Locate the cell with the specified text and output its (x, y) center coordinate. 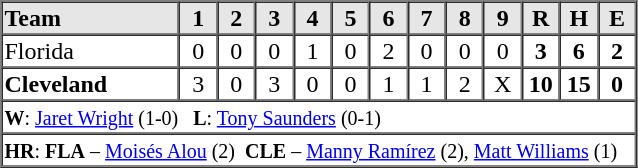
10 (541, 84)
X (503, 84)
Team (91, 18)
4 (312, 18)
R (541, 18)
15 (579, 84)
5 (350, 18)
8 (465, 18)
7 (427, 18)
Florida (91, 50)
W: Jaret Wright (1-0) L: Tony Saunders (0-1) (319, 116)
Cleveland (91, 84)
HR: FLA – Moisés Alou (2) CLE – Manny Ramírez (2), Matt Williams (1) (319, 150)
H (579, 18)
E (617, 18)
9 (503, 18)
